Scan for the cell matching the given text and deliver its [x, y] coordinate at center. 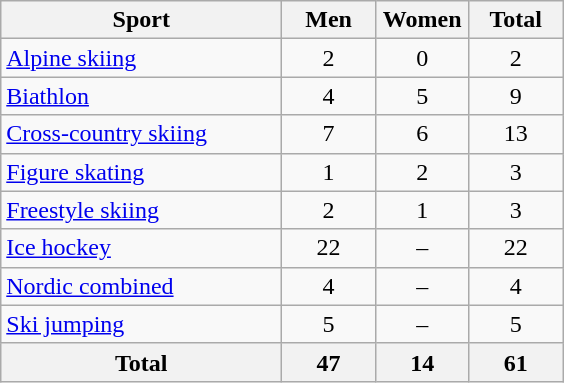
Women [422, 20]
7 [329, 134]
Cross-country skiing [142, 134]
9 [516, 96]
0 [422, 58]
61 [516, 362]
Ice hockey [142, 248]
Nordic combined [142, 286]
6 [422, 134]
13 [516, 134]
Ski jumping [142, 324]
14 [422, 362]
Men [329, 20]
Alpine skiing [142, 58]
Biathlon [142, 96]
47 [329, 362]
Figure skating [142, 172]
Freestyle skiing [142, 210]
Sport [142, 20]
